Scan for the cell matching the given text and deliver its [X, Y] coordinate at center. 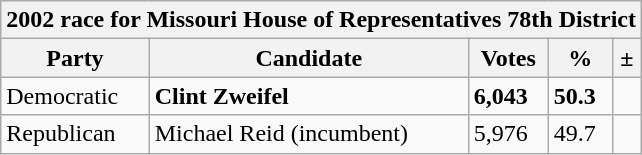
5,976 [508, 134]
Votes [508, 58]
49.7 [580, 134]
2002 race for Missouri House of Representatives 78th District [322, 20]
± [626, 58]
Candidate [308, 58]
50.3 [580, 96]
Democratic [75, 96]
% [580, 58]
Republican [75, 134]
6,043 [508, 96]
Michael Reid (incumbent) [308, 134]
Party [75, 58]
Clint Zweifel [308, 96]
